Pinpoint the cell where the given text exists, returning its (X, Y) midpoint coordinate. 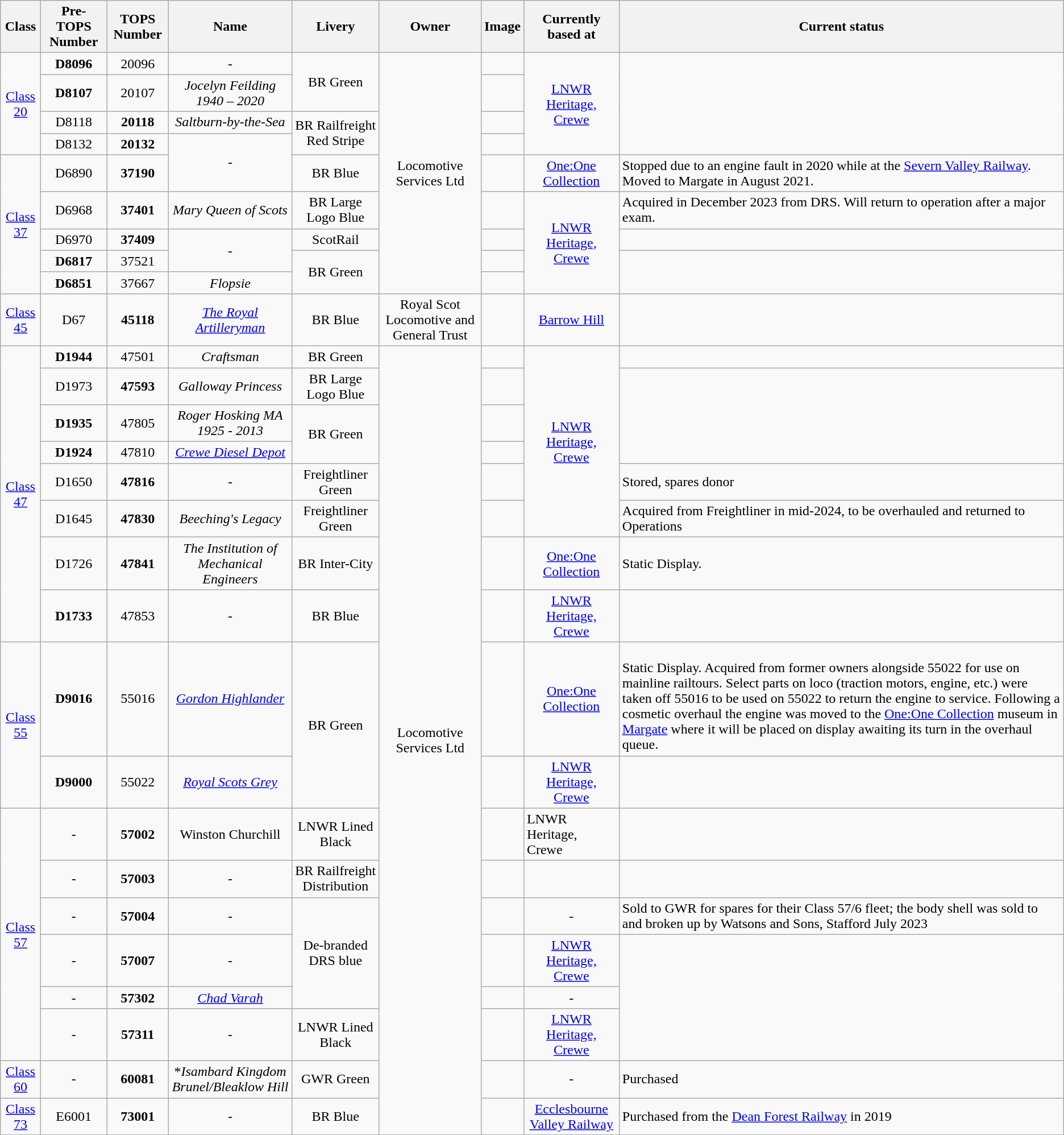
D6968 (74, 210)
Current status (841, 27)
D1650 (74, 482)
73001 (138, 1116)
37401 (138, 210)
D9016 (74, 699)
37409 (138, 239)
47810 (138, 453)
Gordon Highlander (231, 699)
D6970 (74, 239)
Flopsie (231, 283)
47841 (138, 564)
57007 (138, 960)
Barrow Hill (571, 320)
37667 (138, 283)
Sold to GWR for spares for their Class 57/6 fleet; the body shell was sold to and broken up by Watsons and Sons, Stafford July 2023 (841, 916)
D1924 (74, 453)
47805 (138, 423)
Ecclesbourne Valley Railway (571, 1116)
The Institution of Mechanical Engineers (231, 564)
Class 57 (20, 934)
47853 (138, 616)
The Royal Artilleryman (231, 320)
47501 (138, 357)
ScotRail (335, 239)
47816 (138, 482)
Crewe Diesel Depot (231, 453)
Class (20, 27)
Owner (430, 27)
Acquired in December 2023 from DRS. Will return to operation after a major exam. (841, 210)
Class 73 (20, 1116)
47830 (138, 519)
20107 (138, 93)
57302 (138, 997)
45118 (138, 320)
De-branded DRS blue (335, 953)
D6817 (74, 261)
D1935 (74, 423)
47593 (138, 386)
Pre-TOPS Number (74, 27)
Class 47 (20, 494)
D6890 (74, 173)
D6851 (74, 283)
D1944 (74, 357)
57004 (138, 916)
Class 37 (20, 224)
55016 (138, 699)
D9000 (74, 782)
Royal Scot Locomotive and General Trust (430, 320)
60081 (138, 1079)
Saltburn-by-the-Sea (231, 122)
Image (502, 27)
Chad Varah (231, 997)
BR Railfreight Red Stripe (335, 133)
Winston Churchill (231, 834)
Currently based at (571, 27)
20096 (138, 64)
Class 55 (20, 725)
Purchased (841, 1079)
Class 20 (20, 103)
D67 (74, 320)
20118 (138, 122)
Jocelyn Feilding 1940 – 2020 (231, 93)
D8118 (74, 122)
TOPS Number (138, 27)
55022 (138, 782)
BR Inter-City (335, 564)
Galloway Princess (231, 386)
Roger Hosking MA 1925 - 2013 (231, 423)
37521 (138, 261)
BR Railfreight Distribution (335, 879)
Livery (335, 27)
Craftsman (231, 357)
Class 60 (20, 1079)
20132 (138, 144)
57311 (138, 1034)
D8132 (74, 144)
Mary Queen of Scots (231, 210)
37190 (138, 173)
D1645 (74, 519)
Purchased from the Dean Forest Railway in 2019 (841, 1116)
Class 45 (20, 320)
D1733 (74, 616)
D8107 (74, 93)
GWR Green (335, 1079)
Beeching's Legacy (231, 519)
Acquired from Freightliner in mid-2024, to be overhauled and returned to Operations (841, 519)
D8096 (74, 64)
*Isambard Kingdom Brunel/Bleaklow Hill (231, 1079)
Name (231, 27)
Royal Scots Grey (231, 782)
E6001 (74, 1116)
D1726 (74, 564)
Stopped due to an engine fault in 2020 while at the Severn Valley Railway. Moved to Margate in August 2021. (841, 173)
57002 (138, 834)
57003 (138, 879)
Static Display. (841, 564)
D1973 (74, 386)
Stored, spares donor (841, 482)
